Search for the cell housing the specified text and yield its (x, y) center coordinate. 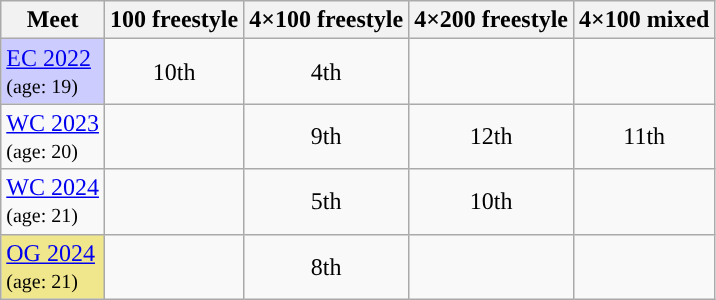
100 freestyle (174, 20)
WC 2023(age: 20) (53, 136)
Meet (53, 20)
5th (326, 202)
EC 2022(age: 19) (53, 72)
11th (644, 136)
4×200 freestyle (492, 20)
9th (326, 136)
4×100 freestyle (326, 20)
4th (326, 72)
8th (326, 266)
WC 2024(age: 21) (53, 202)
12th (492, 136)
OG 2024(age: 21) (53, 266)
4×100 mixed (644, 20)
